Output the [X, Y] coordinate of the center of the cell containing the given text.  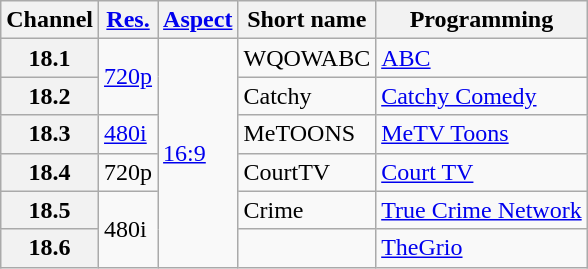
True Crime Network [482, 210]
Short name [307, 20]
Aspect [198, 20]
TheGrio [482, 248]
Court TV [482, 172]
MeTOONS [307, 134]
Res. [128, 20]
18.6 [50, 248]
Catchy [307, 96]
MeTV Toons [482, 134]
ABC [482, 58]
16:9 [198, 153]
18.4 [50, 172]
Programming [482, 20]
18.2 [50, 96]
WQOWABC [307, 58]
18.1 [50, 58]
CourtTV [307, 172]
Channel [50, 20]
Crime [307, 210]
18.3 [50, 134]
18.5 [50, 210]
Catchy Comedy [482, 96]
